Find where the given text appears and provide that cell's center as (x, y) coordinate. 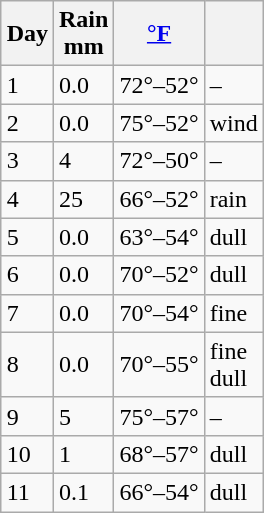
finedull (234, 364)
°F (159, 34)
75°–57° (159, 416)
25 (84, 199)
Rainmm (84, 34)
66°–52° (159, 199)
rain (234, 199)
3 (27, 161)
68°–57° (159, 454)
70°–54° (159, 313)
0.1 (84, 492)
Day (27, 34)
70°–52° (159, 275)
9 (27, 416)
72°–50° (159, 161)
wind (234, 123)
70°–55° (159, 364)
11 (27, 492)
10 (27, 454)
72°–52° (159, 85)
6 (27, 275)
2 (27, 123)
66°–54° (159, 492)
8 (27, 364)
75°–52° (159, 123)
fine (234, 313)
7 (27, 313)
63°–54° (159, 237)
